Return [X, Y] of the center of cell containing provided text 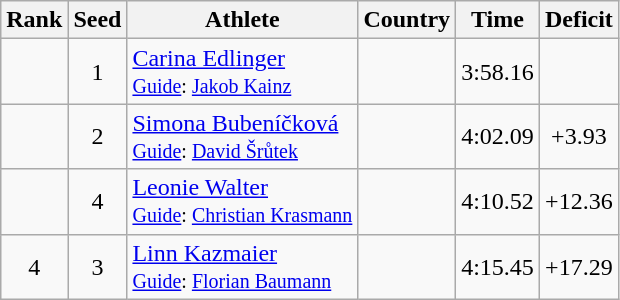
+12.36 [578, 202]
Seed [98, 20]
3 [98, 266]
Time [498, 20]
1 [98, 72]
4:10.52 [498, 202]
Simona BubeníčkováGuide: David Šrůtek [242, 136]
Rank [34, 20]
3:58.16 [498, 72]
Linn KazmaierGuide: Florian Baumann [242, 266]
Leonie WalterGuide: Christian Krasmann [242, 202]
Athlete [242, 20]
+3.93 [578, 136]
4:02.09 [498, 136]
Carina EdlingerGuide: Jakob Kainz [242, 72]
2 [98, 136]
Country [407, 20]
+17.29 [578, 266]
Deficit [578, 20]
4:15.45 [498, 266]
